From the cell containing the given text, extract its center point as (x, y) coordinate. 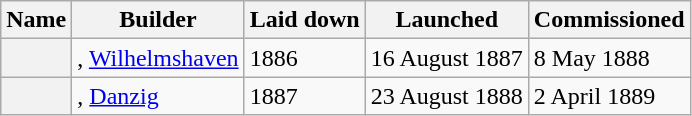
2 April 1889 (609, 96)
, Wilhelmshaven (158, 58)
Builder (158, 20)
16 August 1887 (446, 58)
1887 (304, 96)
Name (36, 20)
, Danzig (158, 96)
Launched (446, 20)
23 August 1888 (446, 96)
8 May 1888 (609, 58)
1886 (304, 58)
Commissioned (609, 20)
Laid down (304, 20)
